Extract the (x, y) coordinate from the center of the cell holding the provided text.  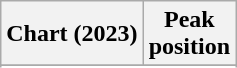
Chart (2023) (72, 34)
Peakposition (189, 34)
